For the text-containing cell, return its midpoint in (X, Y) coordinate format. 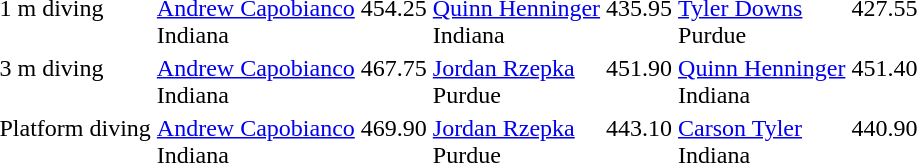
467.75 (394, 82)
Jordan RzepkaPurdue (516, 82)
451.90 (640, 82)
Quinn HenningerIndiana (762, 82)
Andrew CapobiancoIndiana (256, 82)
